Detect which cell encompasses the target text, then output its [x, y] center coordinate. 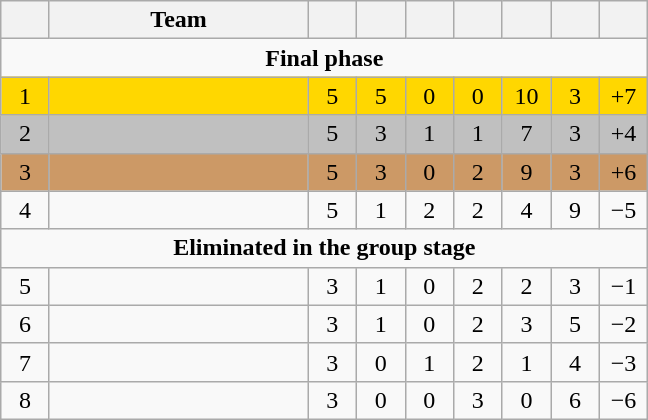
+4 [624, 134]
−5 [624, 210]
−2 [624, 324]
10 [526, 96]
Team [178, 20]
−6 [624, 400]
Final phase [324, 58]
Eliminated in the group stage [324, 248]
−3 [624, 362]
8 [26, 400]
+7 [624, 96]
+6 [624, 172]
−1 [624, 286]
